Return (x, y) of the center of cell containing provided text 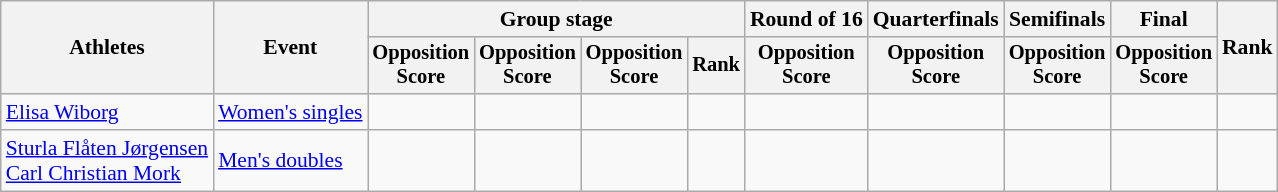
Women's singles (290, 112)
Quarterfinals (936, 19)
Sturla Flåten JørgensenCarl Christian Mork (107, 160)
Group stage (556, 19)
Men's doubles (290, 160)
Athletes (107, 48)
Semifinals (1058, 19)
Final (1164, 19)
Elisa Wiborg (107, 112)
Event (290, 48)
Round of 16 (806, 19)
